From the cell containing the given text, extract its center point as (X, Y) coordinate. 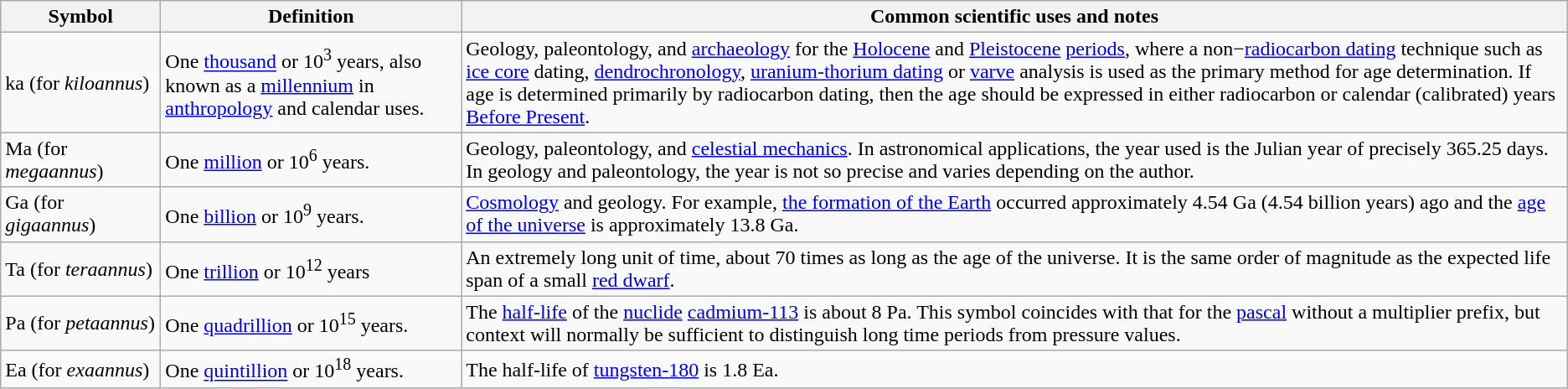
Ta (for teraannus) (80, 268)
The half-life of tungsten-180 is 1.8 Ea. (1015, 369)
One trillion or 1012 years (312, 268)
Ga (for gigaannus) (80, 215)
Symbol (80, 17)
Ea (for exaannus) (80, 369)
Definition (312, 17)
One billion or 109 years. (312, 215)
ka (for kiloannus) (80, 82)
One quintillion or 1018 years. (312, 369)
One million or 106 years. (312, 159)
Common scientific uses and notes (1015, 17)
Ma (for megaannus) (80, 159)
Pa (for petaannus) (80, 324)
One thousand or 103 years, also known as a millennium in anthropology and calendar uses. (312, 82)
One quadrillion or 1015 years. (312, 324)
